Provide the (X, Y) coordinate of the cell's center where the given text is located.  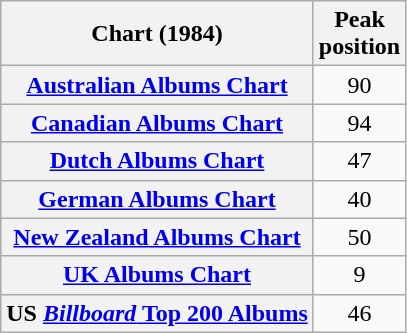
Peakposition (359, 34)
47 (359, 161)
40 (359, 199)
Chart (1984) (158, 34)
US Billboard Top 200 Albums (158, 313)
50 (359, 237)
German Albums Chart (158, 199)
46 (359, 313)
UK Albums Chart (158, 275)
90 (359, 85)
Canadian Albums Chart (158, 123)
Dutch Albums Chart (158, 161)
94 (359, 123)
9 (359, 275)
New Zealand Albums Chart (158, 237)
Australian Albums Chart (158, 85)
